Return (x, y) of the center of cell containing provided text 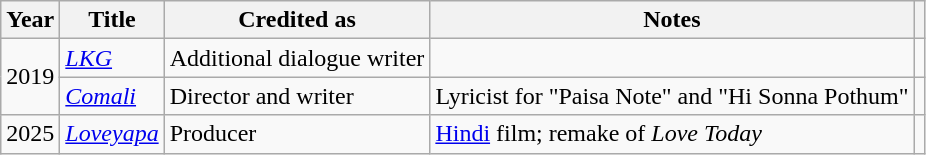
Notes (672, 20)
Comali (112, 96)
Additional dialogue writer (297, 58)
Credited as (297, 20)
Year (30, 20)
Title (112, 20)
Director and writer (297, 96)
Loveyapa (112, 134)
Producer (297, 134)
Hindi film; remake of Love Today (672, 134)
Lyricist for "Paisa Note" and "Hi Sonna Pothum" (672, 96)
LKG (112, 58)
2025 (30, 134)
2019 (30, 77)
